Capture the cell that displays the provided text and extract its (x, y) central coordinate. 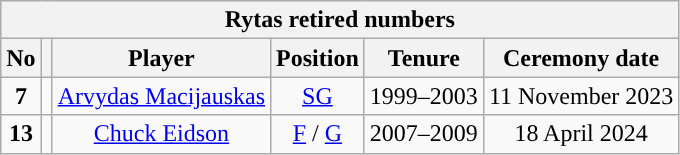
Tenure (424, 58)
Position (318, 58)
Rytas retired numbers (340, 20)
F / G (318, 134)
No (21, 58)
13 (21, 134)
18 April 2024 (580, 134)
2007–2009 (424, 134)
11 November 2023 (580, 96)
Ceremony date (580, 58)
Player (161, 58)
1999–2003 (424, 96)
Chuck Eidson (161, 134)
SG (318, 96)
Arvydas Macijauskas (161, 96)
7 (21, 96)
